Detect which cell encompasses the target text, then output its [X, Y] center coordinate. 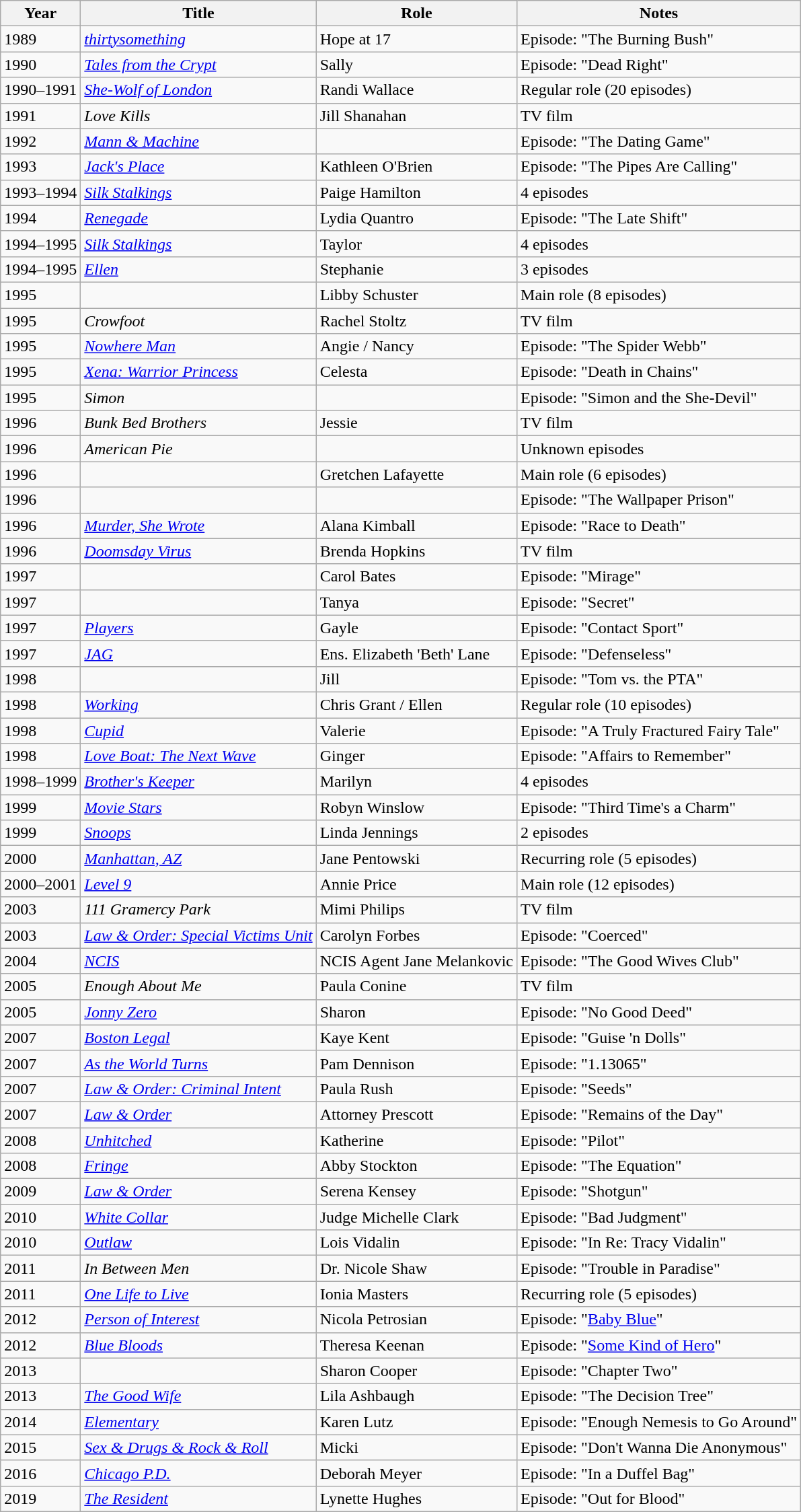
Sex & Drugs & Rock & Roll [198, 1447]
Jill Shanahan [416, 116]
Annie Price [416, 884]
2019 [40, 1499]
Episode: "The Equation" [659, 1166]
Ginger [416, 756]
Jessie [416, 423]
Cupid [198, 730]
Episode: "Third Time's a Charm" [659, 807]
Notes [659, 13]
1989 [40, 39]
Murder, She Wrote [198, 526]
Regular role (10 episodes) [659, 705]
Episode: "The Dating Game" [659, 141]
Serena Kensey [416, 1192]
Main role (12 episodes) [659, 884]
Brenda Hopkins [416, 551]
Sally [416, 65]
Episode: "The Decision Tree" [659, 1396]
1990 [40, 65]
Rachel Stoltz [416, 321]
2016 [40, 1473]
Gayle [416, 628]
JAG [198, 653]
Episode: "Out for Blood" [659, 1499]
Mimi Philips [416, 910]
Blue Bloods [198, 1345]
Hope at 17 [416, 39]
Episode: "Guise 'n Dolls" [659, 1038]
Simon [198, 398]
Crowfoot [198, 321]
3 episodes [659, 269]
2014 [40, 1422]
Carolyn Forbes [416, 935]
Episode: "Simon and the She-Devil" [659, 398]
NCIS Agent Jane Melankovic [416, 961]
Celesta [416, 372]
1993 [40, 167]
Jane Pentowski [416, 859]
1998–1999 [40, 782]
Episode: "Tom vs. the PTA" [659, 679]
One Life to Live [198, 1294]
Paula Rush [416, 1089]
Carol Bates [416, 577]
Jonny Zero [198, 1012]
Chicago P.D. [198, 1473]
Episode: "No Good Deed" [659, 1012]
Karen Lutz [416, 1422]
Lois Vidalin [416, 1243]
1990–1991 [40, 90]
NCIS [198, 961]
Lila Ashbaugh [416, 1396]
Alana Kimball [416, 526]
Episode: "Pilot" [659, 1141]
Law & Order: Special Victims Unit [198, 935]
Enough About Me [198, 986]
Mann & Machine [198, 141]
Episode: "In Re: Tracy Vidalin" [659, 1243]
Stephanie [416, 269]
Valerie [416, 730]
Robyn Winslow [416, 807]
Abby Stockton [416, 1166]
Working [198, 705]
Unhitched [198, 1141]
1993–1994 [40, 192]
Episode: "Race to Death" [659, 526]
Episode: "The Burning Bush" [659, 39]
Gretchen Lafayette [416, 474]
Episode: "A Truly Fractured Fairy Tale" [659, 730]
Episode: "Enough Nemesis to Go Around" [659, 1422]
2000 [40, 859]
Law & Order: Criminal Intent [198, 1089]
Kaye Kent [416, 1038]
Jill [416, 679]
The Resident [198, 1499]
Episode: "Remains of the Day" [659, 1114]
Fringe [198, 1166]
Year [40, 13]
Episode: "Trouble in Paradise" [659, 1268]
Title [198, 13]
1991 [40, 116]
Episode: "Bad Judgment" [659, 1217]
Episode: "In a Duffel Bag" [659, 1473]
She-Wolf of London [198, 90]
2009 [40, 1192]
Lydia Quantro [416, 218]
111 Gramercy Park [198, 910]
Sharon [416, 1012]
Jack's Place [198, 167]
Theresa Keenan [416, 1345]
Episode: "Dead Right" [659, 65]
Brother's Keeper [198, 782]
Episode: "Don't Wanna Die Anonymous" [659, 1447]
Snoops [198, 833]
Deborah Meyer [416, 1473]
Dr. Nicole Shaw [416, 1268]
Episode: "Chapter Two" [659, 1371]
Love Boat: The Next Wave [198, 756]
2004 [40, 961]
Person of Interest [198, 1320]
Love Kills [198, 116]
Marilyn [416, 782]
Paige Hamilton [416, 192]
Episode: "The Late Shift" [659, 218]
Libby Schuster [416, 295]
Role [416, 13]
Elementary [198, 1422]
American Pie [198, 449]
Taylor [416, 244]
Episode: "Some Kind of Hero" [659, 1345]
Chris Grant / Ellen [416, 705]
Boston Legal [198, 1038]
Regular role (20 episodes) [659, 90]
Randi Wallace [416, 90]
Nowhere Man [198, 347]
1994 [40, 218]
Episode: "Contact Sport" [659, 628]
Sharon Cooper [416, 1371]
Episode: "The Pipes Are Calling" [659, 167]
Main role (8 episodes) [659, 295]
2000–2001 [40, 884]
In Between Men [198, 1268]
Level 9 [198, 884]
Episode: "1.13065" [659, 1063]
Ellen [198, 269]
Episode: "Secret" [659, 602]
Episode: "Death in Chains" [659, 372]
Episode: "Coerced" [659, 935]
Players [198, 628]
2 episodes [659, 833]
White Collar [198, 1217]
Episode: "The Wallpaper Prison" [659, 500]
Micki [416, 1447]
Episode: "The Spider Webb" [659, 347]
Episode: "Seeds" [659, 1089]
Pam Dennison [416, 1063]
Outlaw [198, 1243]
Tanya [416, 602]
Episode: "Defenseless" [659, 653]
Judge Michelle Clark [416, 1217]
Kathleen O'Brien [416, 167]
Xena: Warrior Princess [198, 372]
Linda Jennings [416, 833]
Movie Stars [198, 807]
Main role (6 episodes) [659, 474]
Episode: "Affairs to Remember" [659, 756]
As the World Turns [198, 1063]
Lynette Hughes [416, 1499]
Episode: "The Good Wives Club" [659, 961]
Renegade [198, 218]
Angie / Nancy [416, 347]
Episode: "Shotgun" [659, 1192]
1992 [40, 141]
Attorney Prescott [416, 1114]
2015 [40, 1447]
Katherine [416, 1141]
Paula Conine [416, 986]
Episode: "Baby Blue" [659, 1320]
Bunk Bed Brothers [198, 423]
Ens. Elizabeth 'Beth' Lane [416, 653]
Nicola Petrosian [416, 1320]
Unknown episodes [659, 449]
thirtysomething [198, 39]
Manhattan, AZ [198, 859]
Doomsday Virus [198, 551]
Episode: "Mirage" [659, 577]
The Good Wife [198, 1396]
Tales from the Crypt [198, 65]
Ionia Masters [416, 1294]
